Output the (x, y) coordinate of the center of the cell containing the given text.  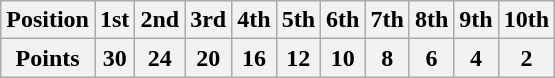
5th (298, 20)
30 (114, 58)
4 (476, 58)
20 (208, 58)
9th (476, 20)
16 (254, 58)
10 (343, 58)
2nd (160, 20)
3rd (208, 20)
7th (387, 20)
12 (298, 58)
6th (343, 20)
2 (526, 58)
24 (160, 58)
Position (48, 20)
8 (387, 58)
8th (431, 20)
1st (114, 20)
6 (431, 58)
4th (254, 20)
10th (526, 20)
Points (48, 58)
